From the cell containing the given text, extract its center point as [x, y] coordinate. 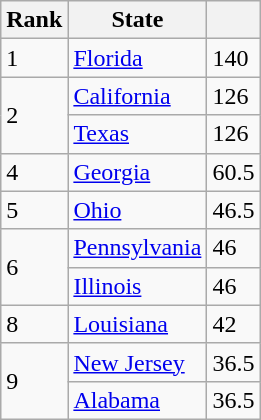
Florida [138, 58]
1 [34, 58]
California [138, 96]
Louisiana [138, 324]
New Jersey [138, 362]
140 [234, 58]
Alabama [138, 400]
60.5 [234, 172]
9 [34, 381]
Illinois [138, 286]
42 [234, 324]
4 [34, 172]
6 [34, 267]
Rank [34, 20]
5 [34, 210]
Georgia [138, 172]
46.5 [234, 210]
Texas [138, 134]
2 [34, 115]
Pennsylvania [138, 248]
8 [34, 324]
State [138, 20]
Ohio [138, 210]
